Locate the cell with the specified text and output its [x, y] center coordinate. 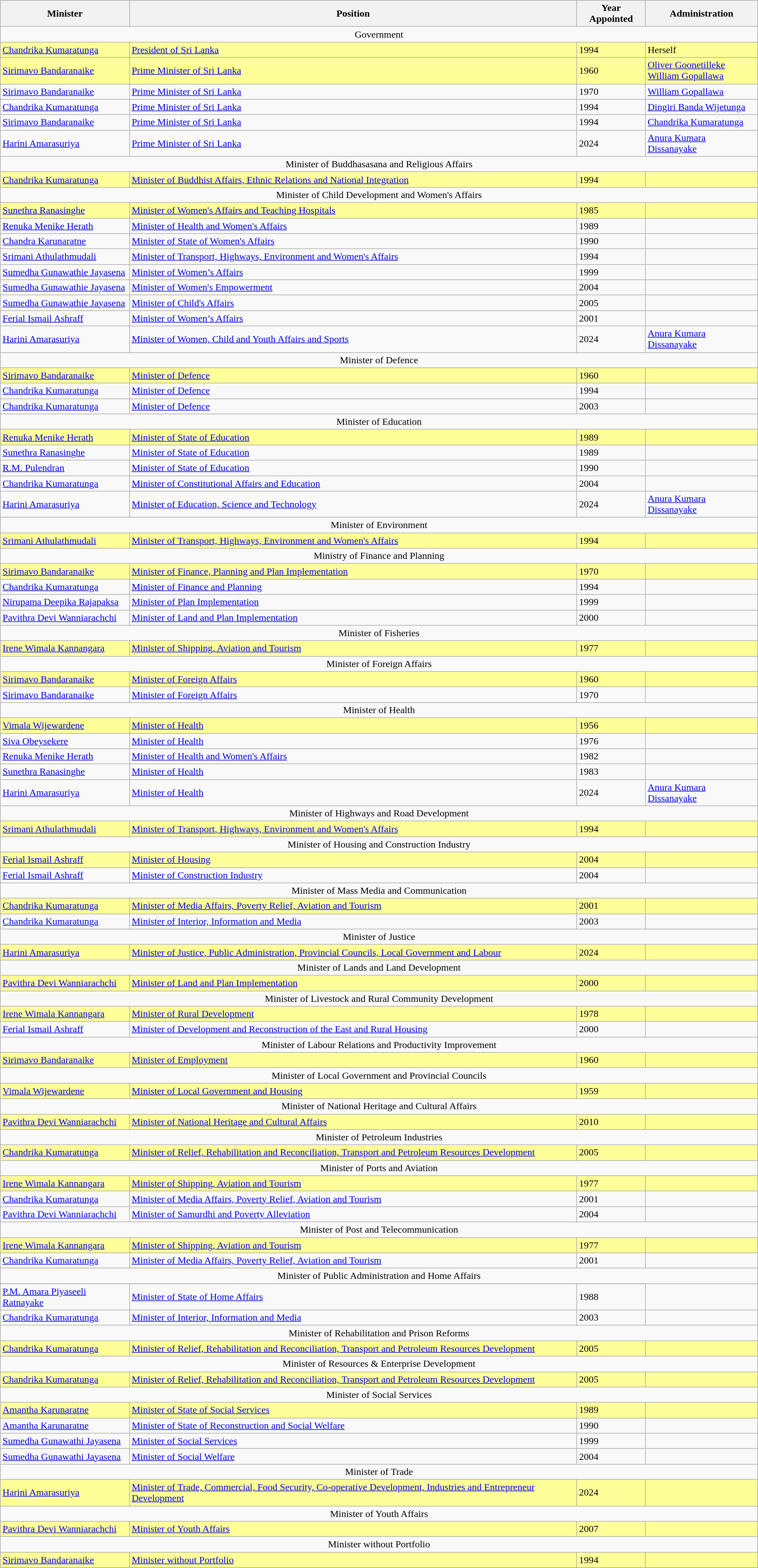
Minister of Trade [379, 1472]
Minister of Samurdhi and Poverty Alleviation [353, 1214]
Minister of Local Government and Provincial Councils [379, 1076]
Minister of Ports and Aviation [379, 1168]
R.M. Pulendran [65, 468]
P.M. Amara Piyaseeli Ratnayake [65, 1297]
Minister of Buddhasasana and Religious Affairs [379, 164]
Minister of Child Development and Women's Affairs [379, 195]
1978 [611, 1014]
Minister of Justice [379, 937]
William Gopallawa [701, 92]
Minister of Resources & Enterprise Development [379, 1364]
Minister [65, 14]
Minister of Housing [353, 860]
Minister of Post and Telecommunication [379, 1229]
Chandra Karunaratne [65, 241]
Minister of Education [379, 422]
Minister of Public Administration and Home Affairs [379, 1276]
Minister of Buddhist Affairs, Ethnic Relations and National Integration [353, 179]
Minister of Environment [379, 525]
Minister of Child's Affairs [353, 303]
Minister of Rural Development [353, 1014]
Oliver GoonetillekeWilliam Gopallawa [701, 70]
1976 [611, 741]
Minister of Justice, Public Administration, Provincial Councils, Local Government and Labour [353, 952]
1959 [611, 1091]
President of Sri Lanka [353, 50]
Minister of State of Reconstruction and Social Welfare [353, 1425]
Government [379, 34]
Minister of Housing and Construction Industry [379, 844]
Minister of Lands and Land Development [379, 967]
Minister of State of Social Services [353, 1410]
Ministry of Finance and Planning [379, 556]
Minister of Highways and Road Development [379, 814]
Minister of Local Government and Housing [353, 1091]
Minister of Finance and Planning [353, 587]
1985 [611, 210]
Minister of Finance, Planning and Plan Implementation [353, 571]
Minister of Social Welfare [353, 1456]
Minister of Mass Media and Communication [379, 891]
Administration [701, 14]
2010 [611, 1122]
Dingiri Banda Wijetunga [701, 107]
Minister of Women's Affairs and Teaching Hospitals [353, 210]
Minister of State of Women's Affairs [353, 241]
Minister of Plan Implementation [353, 602]
1983 [611, 772]
Siva Obeysekere [65, 741]
Minister of Women, Child and Youth Affairs and Sports [353, 339]
Nirupama Deepika Rajapaksa [65, 602]
Minister of Rehabilitation and Prison Reforms [379, 1333]
1982 [611, 756]
Minister of State of Home Affairs [353, 1297]
Minister of Fisheries [379, 633]
Minister of Education, Science and Technology [353, 505]
1956 [611, 725]
2007 [611, 1529]
Minister of Construction Industry [353, 875]
Minister of Employment [353, 1060]
Herself [701, 50]
Minister of Labour Relations and Productivity Improvement [379, 1045]
Minister of Women's Empowerment [353, 288]
Position [353, 14]
1988 [611, 1297]
Minister of Petroleum Industries [379, 1137]
Minister of Development and Reconstruction of the East and Rural Housing [353, 1029]
Minister of Trade, Commercial, Food Security, Co-operative Development, Industries and Entrepreneur Development [353, 1493]
Minister of Livestock and Rural Community Development [379, 998]
Year Appointed [611, 14]
Minister of Constitutional Affairs and Education [353, 483]
